Pinpoint the cell where the given text exists, returning its [x, y] midpoint coordinate. 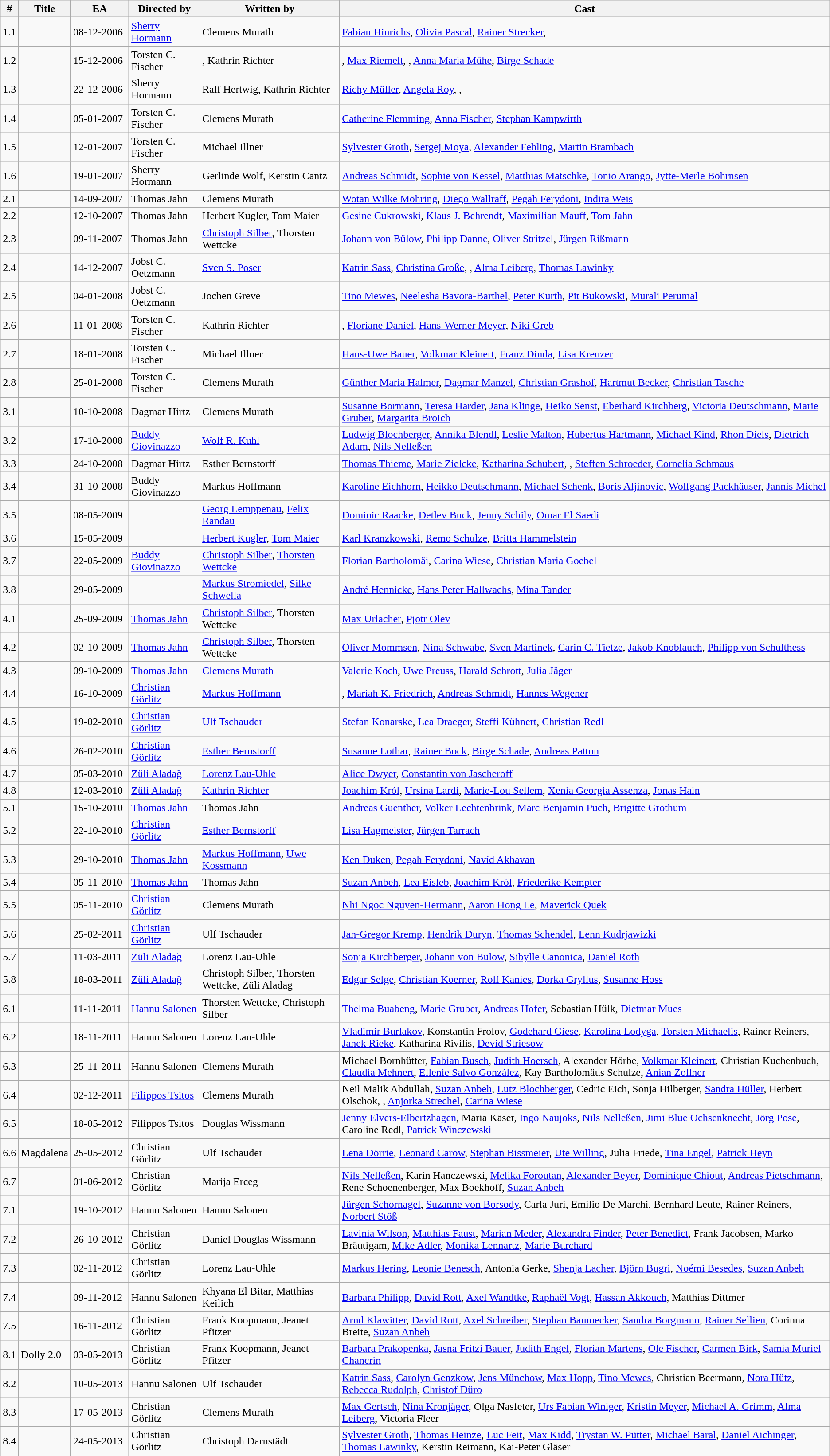
12-10-2007 [99, 216]
3.7 [10, 561]
Marija Erceg [270, 1181]
25-11-2011 [99, 1066]
Suzan Anbeh, Lea Eisleb, Joachim Król, Friederike Kempter [585, 882]
, Kathrin Richter [270, 60]
Wotan Wilke Möhring, Diego Wallraff, Pegah Ferydoni, Indira Weis [585, 199]
, Max Riemelt, , Anna Maria Mühe, Birge Schade [585, 60]
Magdalena [45, 1152]
Ralf Hertwig, Kathrin Richter [270, 90]
5.6 [10, 934]
4.3 [10, 670]
31-10-2008 [99, 486]
10-05-2013 [99, 1384]
Tino Mewes, Neelesha Bavora-Barthel, Peter Kurth, Pit Bukowski, Murali Perumal [585, 296]
Dolly 2.0 [45, 1354]
09-11-2012 [99, 1297]
19-02-2010 [99, 722]
5.8 [10, 979]
, Mariah K. Friedrich, Andreas Schmidt, Hannes Wegener [585, 693]
2.8 [10, 383]
24-10-2008 [99, 463]
Jenny Elvers-Elbertzhagen, Maria Käser, Ingo Naujoks, Nils Nelleßen, Jimi Blue Ochsenknecht, Jörg Pose, Caroline Redl, Patrick Winczewski [585, 1124]
2.2 [10, 216]
3.5 [10, 515]
3.2 [10, 441]
Gerlinde Wolf, Kerstin Cantz [270, 176]
19-10-2012 [99, 1211]
Markus Stromiedel, Silke Schwella [270, 590]
05-03-2010 [99, 774]
Title [45, 9]
Wolf R. Kuhl [270, 441]
8.1 [10, 1354]
Gesine Cukrowski, Klaus J. Behrendt, Maximilian Mauff, Tom Jahn [585, 216]
Alice Dwyer, Constantin von Jascheroff [585, 774]
5.7 [10, 957]
01-06-2012 [99, 1181]
04-01-2008 [99, 296]
1.5 [10, 147]
Susanne Bormann, Teresa Harder, Jana Klinge, Heiko Senst, Eberhard Kirchberg, Victoria Deutschmann, Marie Gruber, Margarita Broich [585, 412]
Stefan Konarske, Lea Draeger, Steffi Kühnert, Christian Redl [585, 722]
08-05-2009 [99, 515]
# [10, 9]
5.1 [10, 808]
8.4 [10, 1441]
Johann von Bülow, Philipp Danne, Oliver Stritzel, Jürgen Rißmann [585, 239]
Karoline Eichhorn, Heikko Deutschmann, Michael Schenk, Boris Aljinovic, Wolfgang Packhäuser, Jannis Michel [585, 486]
Markus Hering, Leonie Benesch, Antonia Gerke, Shenja Lacher, Björn Bugri, Noémi Besedes, Suzan Anbeh [585, 1268]
6.3 [10, 1066]
16-10-2009 [99, 693]
2.5 [10, 296]
Arnd Klawitter, David Rott, Axel Schreiber, Stephan Baumecker, Sandra Borgmann, Rainer Sellien, Corinna Breite, Suzan Anbeh [585, 1326]
1.3 [10, 90]
3.8 [10, 590]
6.2 [10, 1037]
8.2 [10, 1384]
5.2 [10, 830]
24-05-2013 [99, 1441]
17-05-2013 [99, 1412]
Dominic Raacke, Detlev Buck, Jenny Schily, Omar El Saedi [585, 515]
26-02-2010 [99, 750]
Written by [270, 9]
Daniel Douglas Wissmann [270, 1239]
2.3 [10, 239]
2.4 [10, 267]
Sven S. Poser [270, 267]
6.1 [10, 1009]
Thomas Thieme, Marie Zielcke, Katharina Schubert, , Steffen Schroeder, Cornelia Schmaus [585, 463]
08-12-2006 [99, 32]
Jochen Greve [270, 296]
16-11-2012 [99, 1326]
6.4 [10, 1095]
18-05-2012 [99, 1124]
Khyana El Bitar, Matthias Keilich [270, 1297]
Christoph Silber, Thorsten Wettcke, Züli Aladag [270, 979]
Hans-Uwe Bauer, Volkmar Kleinert, Franz Dinda, Lisa Kreuzer [585, 354]
7.3 [10, 1268]
29-05-2009 [99, 590]
Ludwig Blochberger, Annika Blendl, Leslie Malton, Hubertus Hartmann, Michael Kind, Rhon Diels, Dietrich Adam, Nils Nelleßen [585, 441]
15-05-2009 [99, 538]
Thorsten Wettcke, Christoph Silber [270, 1009]
17-10-2008 [99, 441]
2.6 [10, 325]
Andreas Schmidt, Sophie von Kessel, Matthias Matschke, Tonio Arango, Jytte-Merle Böhrnsen [585, 176]
7.5 [10, 1326]
02-10-2009 [99, 648]
18-03-2011 [99, 979]
12-01-2007 [99, 147]
11-11-2011 [99, 1009]
29-10-2010 [99, 859]
Edgar Selge, Christian Koerner, Rolf Kanies, Dorka Gryllus, Susanne Hoss [585, 979]
6.5 [10, 1124]
André Hennicke, Hans Peter Hallwachs, Mina Tander [585, 590]
22-12-2006 [99, 90]
4.6 [10, 750]
Jan-Gregor Kremp, Hendrik Duryn, Thomas Schendel, Lenn Kudrjawizki [585, 934]
Douglas Wissmann [270, 1124]
2.7 [10, 354]
22-10-2010 [99, 830]
09-11-2007 [99, 239]
15-10-2010 [99, 808]
4.7 [10, 774]
11-03-2011 [99, 957]
12-03-2010 [99, 791]
3.1 [10, 412]
5.4 [10, 882]
14-12-2007 [99, 267]
EA [99, 9]
02-12-2011 [99, 1095]
Andreas Guenther, Volker Lechtenbrink, Marc Benjamin Puch, Brigitte Grothum [585, 808]
Sonja Kirchberger, Johann von Bülow, Sibylle Canonica, Daniel Roth [585, 957]
18-11-2011 [99, 1037]
Valerie Koch, Uwe Preuss, Harald Schrott, Julia Jäger [585, 670]
Richy Müller, Angela Roy, , [585, 90]
, Floriane Daniel, Hans-Werner Meyer, Niki Greb [585, 325]
Oliver Mommsen, Nina Schwabe, Sven Martinek, Carin C. Tietze, Jakob Knoblauch, Philipp von Schulthess [585, 648]
25-02-2011 [99, 934]
Max Gertsch, Nina Kronjäger, Olga Nasfeter, Urs Fabian Winiger, Kristin Meyer, Michael A. Grimm, Alma Leiberg, Victoria Fleer [585, 1412]
Jürgen Schornagel, Suzanne von Borsody, Carla Juri, Emilio De Marchi, Bernhard Leute, Rainer Reiners, Norbert Stöß [585, 1211]
25-01-2008 [99, 383]
Günther Maria Halmer, Dagmar Manzel, Christian Grashof, Hartmut Becker, Christian Tasche [585, 383]
Karl Kranzkowski, Remo Schulze, Britta Hammelstein [585, 538]
4.5 [10, 722]
Georg Lemppenau, Felix Randau [270, 515]
1.6 [10, 176]
Max Urlacher, Pjotr Olev [585, 618]
Barbara Prakopenka, Jasna Fritzi Bauer, Judith Engel, Florian Martens, Ole Fischer, Carmen Birk, Samia Muriel Chancrin [585, 1354]
Barbara Philipp, David Rott, Axel Wandtke, Raphaël Vogt, Hassan Akkouch, Matthias Dittmer [585, 1297]
7.4 [10, 1297]
7.2 [10, 1239]
25-05-2012 [99, 1152]
11-01-2008 [99, 325]
Nhi Ngoc Nguyen-Hermann, Aaron Hong Le, Maverick Quek [585, 905]
7.1 [10, 1211]
Lena Dörrie, Leonard Carow, Stephan Bissmeier, Ute Willing, Julia Friede, Tina Engel, Patrick Heyn [585, 1152]
5.3 [10, 859]
4.8 [10, 791]
Thelma Buabeng, Marie Gruber, Andreas Hofer, Sebastian Hülk, Dietmar Mues [585, 1009]
4.4 [10, 693]
1.2 [10, 60]
Fabian Hinrichs, Olivia Pascal, Rainer Strecker, [585, 32]
26-10-2012 [99, 1239]
Joachim Król, Ursina Lardi, Marie-Lou Sellem, Xenia Georgia Assenza, Jonas Hain [585, 791]
Directed by [164, 9]
2.1 [10, 199]
22-05-2009 [99, 561]
19-01-2007 [99, 176]
6.6 [10, 1152]
6.7 [10, 1181]
4.2 [10, 648]
5.5 [10, 905]
Markus Hoffmann, Uwe Kossmann [270, 859]
Sylvester Groth, Sergej Moya, Alexander Fehling, Martin Brambach [585, 147]
Ken Duken, Pegah Ferydoni, Navíd Akhavan [585, 859]
09-10-2009 [99, 670]
3.6 [10, 538]
1.4 [10, 118]
03-05-2013 [99, 1354]
1.1 [10, 32]
Cast [585, 9]
Katrin Sass, Carolyn Genzkow, Jens Münchow, Max Hopp, Tino Mewes, Christian Beermann, Nora Hütz, Rebecca Rudolph, Christof Düro [585, 1384]
Neil Malik Abdullah, Suzan Anbeh, Lutz Blochberger, Cedric Eich, Sonja Hilberger, Sandra Hüller, Herbert Olschok, , Anjorka Strechel, Carina Wiese [585, 1095]
25-09-2009 [99, 618]
Christoph Darnstädt [270, 1441]
18-01-2008 [99, 354]
02-11-2012 [99, 1268]
3.3 [10, 463]
Florian Bartholomäi, Carina Wiese, Christian Maria Goebel [585, 561]
8.3 [10, 1412]
Susanne Lothar, Rainer Bock, Birge Schade, Andreas Patton [585, 750]
05-01-2007 [99, 118]
15-12-2006 [99, 60]
10-10-2008 [99, 412]
14-09-2007 [99, 199]
4.1 [10, 618]
3.4 [10, 486]
Lisa Hagmeister, Jürgen Tarrach [585, 830]
Catherine Flemming, Anna Fischer, Stephan Kampwirth [585, 118]
Katrin Sass, Christina Große, , Alma Leiberg, Thomas Lawinky [585, 267]
